Output the (X, Y) coordinate of the center of the cell containing the given text.  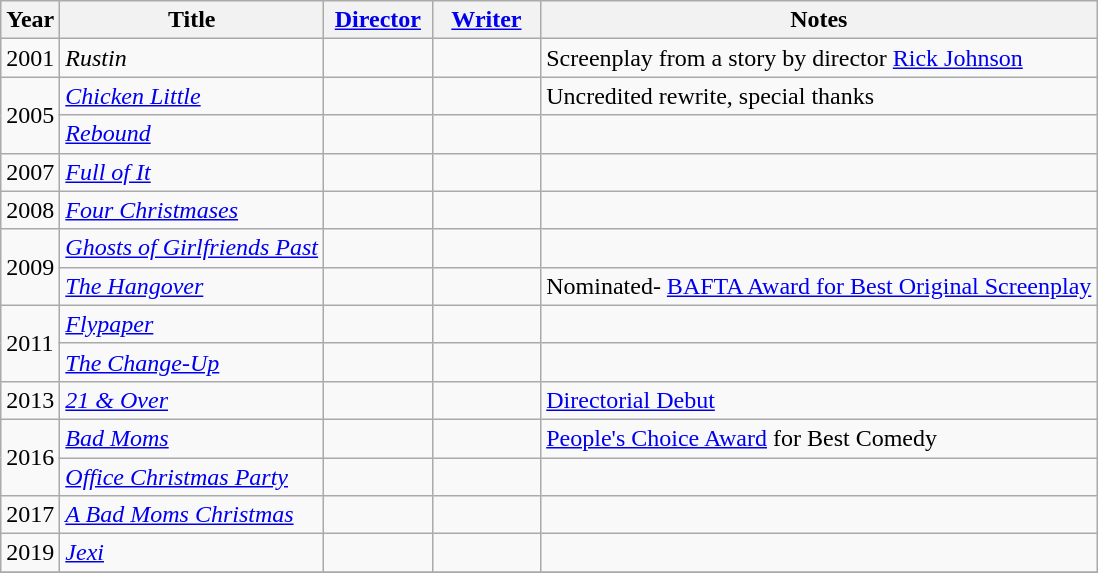
2008 (30, 210)
A Bad Moms Christmas (192, 515)
The Hangover (192, 286)
2011 (30, 343)
Nominated- BAFTA Award for Best Original Screenplay (819, 286)
2007 (30, 172)
Ghosts of Girlfriends Past (192, 248)
Office Christmas Party (192, 477)
The Change-Up (192, 362)
Directorial Debut (819, 400)
Jexi (192, 553)
Four Christmases (192, 210)
Full of It (192, 172)
Flypaper (192, 324)
2013 (30, 400)
Screenplay from a story by director Rick Johnson (819, 58)
Bad Moms (192, 438)
People's Choice Award for Best Comedy (819, 438)
2016 (30, 457)
2001 (30, 58)
2005 (30, 115)
2009 (30, 267)
Chicken Little (192, 96)
Year (30, 20)
Rebound (192, 134)
Notes (819, 20)
Title (192, 20)
Rustin (192, 58)
Director (378, 20)
Writer (486, 20)
2019 (30, 553)
2017 (30, 515)
Uncredited rewrite, special thanks (819, 96)
21 & Over (192, 400)
